Search for the cell housing the specified text and yield its (x, y) center coordinate. 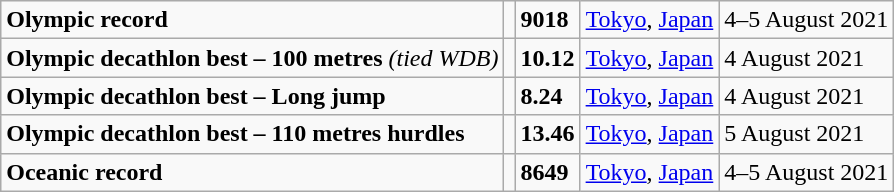
10.12 (548, 58)
Olympic decathlon best – 100 metres (tied WDB) (252, 58)
9018 (548, 20)
Olympic record (252, 20)
5 August 2021 (806, 134)
8.24 (548, 96)
Olympic decathlon best – 110 metres hurdles (252, 134)
8649 (548, 172)
Oceanic record (252, 172)
Olympic decathlon best – Long jump (252, 96)
13.46 (548, 134)
